Detect which cell encompasses the target text, then output its (X, Y) center coordinate. 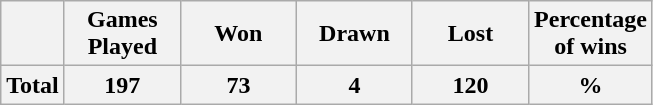
Total (33, 85)
Percentage of wins (591, 34)
197 (122, 85)
Games Played (122, 34)
Drawn (354, 34)
4 (354, 85)
Lost (470, 34)
Won (238, 34)
120 (470, 85)
% (591, 85)
73 (238, 85)
